Return (X, Y) of the center of cell containing provided text 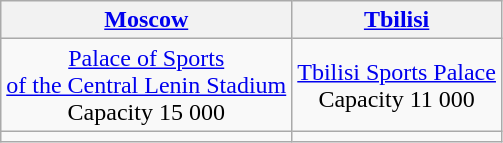
Tbilisi (397, 20)
Palace of Sports of the Central Lenin StadiumCapacity 15 000 (146, 85)
Moscow (146, 20)
Tbilisi Sports PalaceCapacity 11 000 (397, 85)
